Extract the (X, Y) coordinate from the center of the cell holding the provided text.  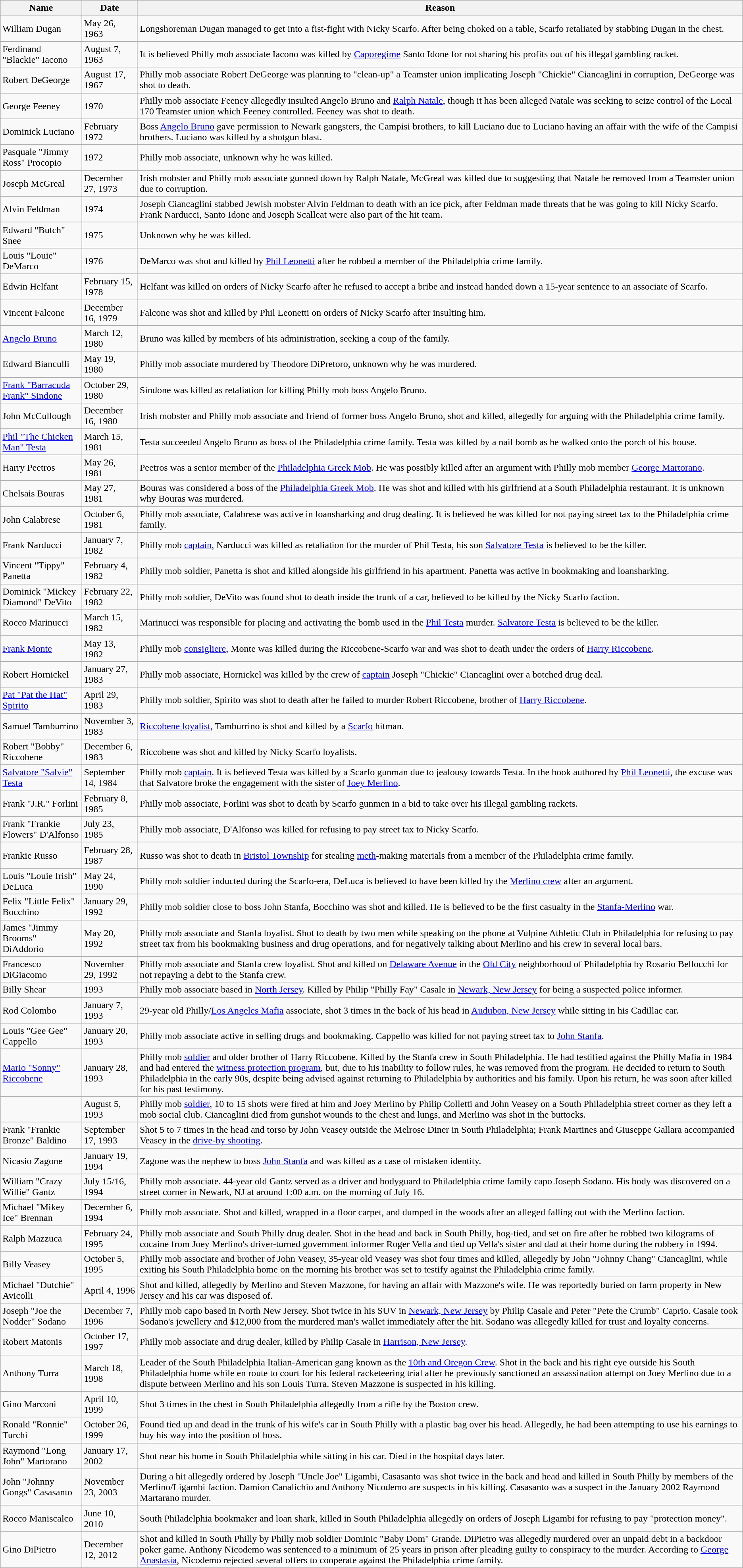
Philly mob soldier inducted during the Scarfo-era, DeLuca is believed to have been killed by the Merlino crew after an argument. (440, 881)
Philly mob captain, Narducci was killed as retaliation for the murder of Phil Testa, his son Salvatore Testa is believed to be the killer. (440, 545)
Philly mob associate based in North Jersey. Killed by Philip "Philly Fay" Casale in Newark, New Jersey for being a suspected police informer. (440, 990)
Vincent Falcone (41, 312)
May 26, 1963 (110, 29)
Felix "Little Felix" Bocchino (41, 907)
July 15/16, 1994 (110, 1187)
May 19, 1980 (110, 365)
Rocco Marinucci (41, 623)
Harry Peetros (41, 468)
March 12, 1980 (110, 338)
February 24, 1995 (110, 1238)
Frank "Barracuda Frank" Sindone (41, 390)
May 24, 1990 (110, 881)
February 1972 (110, 132)
December 16, 1980 (110, 416)
Philly mob associate. Shot and killed, wrapped in a floor carpet, and dumped in the woods after an alleged falling out with the Merlino faction. (440, 1213)
1976 (110, 261)
April 29, 1983 (110, 700)
May 27, 1981 (110, 493)
December 12, 2012 (110, 1549)
Alvin Feldman (41, 209)
Joseph "Joe the Nodder" Sodano (41, 1316)
September 17, 1993 (110, 1135)
September 14, 1984 (110, 778)
February 4, 1982 (110, 571)
Philly mob soldier, DeVito was found shot to death inside the trunk of a car, believed to be killed by the Nicky Scarfo faction. (440, 597)
Salvatore "Salvie" Testa (41, 778)
August 7, 1963 (110, 54)
Dominick "Mickey Diamond" DeVito (41, 597)
Philly mob associate, unknown why he was killed. (440, 157)
July 23, 1985 (110, 829)
December 6, 1983 (110, 752)
Testa succeeded Angelo Bruno as boss of the Philadelphia crime family. Testa was killed by a nail bomb as he walked onto the porch of his house. (440, 442)
Angelo Bruno (41, 338)
February 28, 1987 (110, 855)
Philly mob associate, Forlini was shot to death by Scarfo gunmen in a bid to take over his illegal gambling rackets. (440, 804)
Frank "J.R." Forlini (41, 804)
March 18, 1998 (110, 1373)
February 22, 1982 (110, 597)
1972 (110, 157)
Robert "Bobby" Riccobene (41, 752)
August 5, 1993 (110, 1109)
Date (110, 8)
Michael "Dutchie" Avicolli (41, 1290)
October 5, 1995 (110, 1265)
Frankie Russo (41, 855)
Robert DeGeorge (41, 80)
James "Jimmy Brooms" DiAddorio (41, 938)
Raymond "Long John" Martorano (41, 1456)
Russo was shot to death in Bristol Township for stealing meth-making materials from a member of the Philadelphia crime family. (440, 855)
November 3, 1983 (110, 726)
Frank "Frankie Bronze" Baldino (41, 1135)
Frank "Frankie Flowers" D'Alfonso (41, 829)
January 27, 1983 (110, 674)
Sindone was killed as retaliation for killing Philly mob boss Angelo Bruno. (440, 390)
Chelsais Bouras (41, 493)
Louis "Louie" DeMarco (41, 261)
January 29, 1992 (110, 907)
Philly mob soldier, Spirito was shot to death after he failed to murder Robert Riccobene, brother of Harry Riccobene. (440, 700)
29-year old Philly/Los Angeles Mafia associate, shot 3 times in the back of his head in Audubon, New Jersey while sitting in his Cadillac car. (440, 1010)
February 15, 1978 (110, 287)
Anthony Turra (41, 1373)
October 26, 1999 (110, 1430)
February 8, 1985 (110, 804)
Pat "Pat the Hat" Spirito (41, 700)
John Calabrese (41, 519)
Unknown why he was killed. (440, 235)
Name (41, 8)
Edward "Butch" Snee (41, 235)
William "Crazy Willie" Gantz (41, 1187)
January 28, 1993 (110, 1072)
Philly mob soldier, Panetta is shot and killed alongside his girlfriend in his apartment. Panetta was active in bookmaking and loansharking. (440, 571)
January 17, 2002 (110, 1456)
Marinucci was responsible for placing and activating the bomb used in the Phil Testa murder. Salvatore Testa is believed to be the killer. (440, 623)
Frank Narducci (41, 545)
Louis "Louie Irish" DeLuca (41, 881)
January 20, 1993 (110, 1036)
Philly mob associate, Hornickel was killed by the crew of captain Joseph "Chickie" Ciancaglini over a botched drug deal. (440, 674)
December 7, 1996 (110, 1316)
Helfant was killed on orders of Nicky Scarfo after he refused to accept a bribe and instead handed down a 15-year sentence to an associate of Scarfo. (440, 287)
John "Johnny Gongs" Casasanto (41, 1487)
May 13, 1982 (110, 648)
October 29, 1980 (110, 390)
June 10, 2010 (110, 1518)
December 6, 1994 (110, 1213)
Billy Shear (41, 990)
Joseph McGreal (41, 183)
Francesco DiGiacomo (41, 969)
Peetros was a senior member of the Philadelphia Greek Mob. He was possibly killed after an argument with Philly mob member George Martorano. (440, 468)
October 17, 1997 (110, 1342)
December 16, 1979 (110, 312)
May 26, 1981 (110, 468)
John McCullough (41, 416)
DeMarco was shot and killed by Phil Leonetti after he robbed a member of the Philadelphia crime family. (440, 261)
Philly mob associate active in selling drugs and bookmaking. Cappello was killed for not paying street tax to John Stanfa. (440, 1036)
April 10, 1999 (110, 1404)
Falcone was shot and killed by Phil Leonetti on orders of Nicky Scarfo after insulting him. (440, 312)
George Feeney (41, 106)
Dominick Luciano (41, 132)
Riccobene was shot and killed by Nicky Scarfo loyalists. (440, 752)
Philly mob soldier close to boss John Stanfa, Bocchino was shot and killed. He is believed to be the first casualty in the Stanfa-Merlino war. (440, 907)
William Dugan (41, 29)
January 19, 1994 (110, 1161)
August 17, 1967 (110, 80)
May 20, 1992 (110, 938)
Riccobene loyalist, Tamburrino is shot and killed by a Scarfo hitman. (440, 726)
Bruno was killed by members of his administration, seeking a coup of the family. (440, 338)
March 15, 1981 (110, 442)
1970 (110, 106)
Philly mob associate murdered by Theodore DiPretoro, unknown why he was murdered. (440, 365)
Nicasio Zagone (41, 1161)
Michael "Mikey Ice" Brennan (41, 1213)
Louis "Gee Gee" Cappello (41, 1036)
1993 (110, 990)
November 29, 1992 (110, 969)
Mario "Sonny" Riccobene (41, 1072)
Philly mob associate, D'Alfonso was killed for refusing to pay street tax to Nicky Scarfo. (440, 829)
January 7, 1982 (110, 545)
Zagone was the nephew to boss John Stanfa and was killed as a case of mistaken identity. (440, 1161)
Ronald "Ronnie" Turchi (41, 1430)
Phil "The Chicken Man" Testa (41, 442)
Ralph Mazzuca (41, 1238)
1974 (110, 209)
November 23, 2003 (110, 1487)
Edward Bianculli (41, 365)
January 7, 1993 (110, 1010)
Philly mob consigliere, Monte was killed during the Riccobene-Scarfo war and was shot to death under the orders of Harry Riccobene. (440, 648)
Billy Veasey (41, 1265)
Samuel Tamburrino (41, 726)
Robert Hornickel (41, 674)
1975 (110, 235)
April 4, 1996 (110, 1290)
Vincent "Tippy" Panetta (41, 571)
Shot 3 times in the chest in South Philadelphia allegedly from a rifle by the Boston crew. (440, 1404)
Ferdinand "Blackie" Iacono (41, 54)
Pasquale "Jimmy Ross" Procopio (41, 157)
Gino Marconi (41, 1404)
It is believed Philly mob associate Iacono was killed by Caporegime Santo Idone for not sharing his profits out of his illegal gambling racket. (440, 54)
Philly mob associate and drug dealer, killed by Philip Casale in Harrison, New Jersey. (440, 1342)
Edwin Helfant (41, 287)
December 27, 1973 (110, 183)
Frank Monte (41, 648)
October 6, 1981 (110, 519)
Gino DiPietro (41, 1549)
Rocco Maniscalco (41, 1518)
Rod Colombo (41, 1010)
Shot near his home in South Philadelphia while sitting in his car. Died in the hospital days later. (440, 1456)
Robert Matonis (41, 1342)
March 15, 1982 (110, 623)
Reason (440, 8)
